From the cell containing the given text, extract its center point as [X, Y] coordinate. 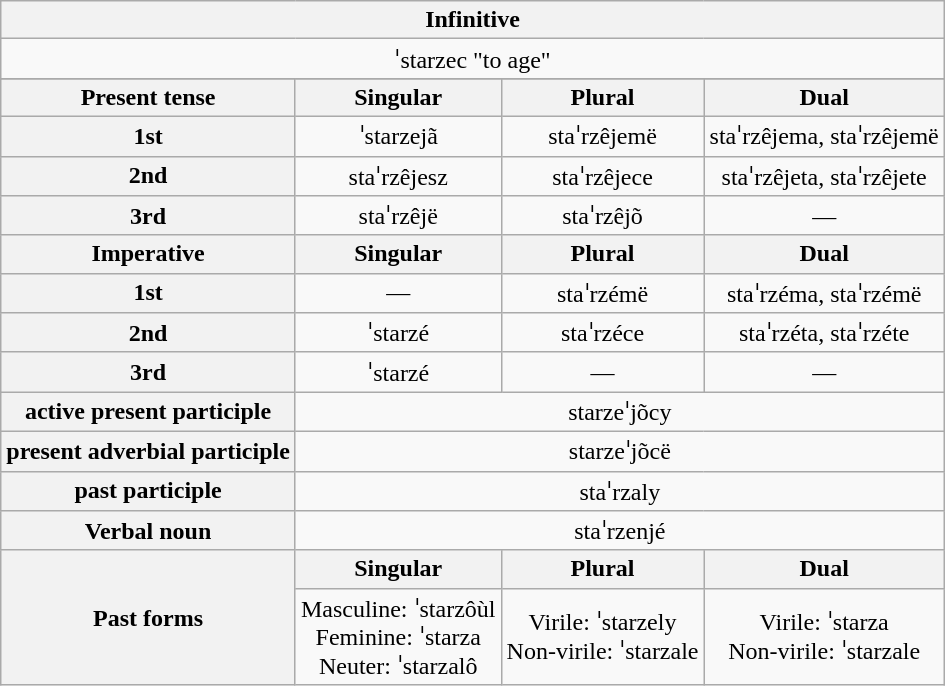
ˈstarzejã [398, 136]
staˈrzéta, staˈrzéte [824, 333]
Virile: ˈstarzaNon-virile: ˈstarzale [824, 636]
Infinitive [473, 20]
staˈrzêjece [602, 176]
past participle [148, 491]
staˈrzémë [602, 293]
staˈrzenjé [620, 531]
Verbal noun [148, 531]
staˈrzaly [620, 491]
Past forms [148, 618]
staˈrzêjemë [602, 136]
starzeˈjõcë [620, 451]
staˈrzêjë [398, 216]
staˈrzêjõ [602, 216]
staˈrzéma, staˈrzémë [824, 293]
staˈrzêjeta, staˈrzêjete [824, 176]
Imperative [148, 254]
Virile: ˈstarzelyNon-virile: ˈstarzale [602, 636]
Masculine: ˈstarzôùlFeminine: ˈstarzaNeuter: ˈstarzalô [398, 636]
staˈrzéce [602, 333]
ˈstarzec "to age" [473, 59]
starzeˈjõcy [620, 412]
staˈrzêjema, staˈrzêjemë [824, 136]
Present tense [148, 97]
active present participle [148, 412]
staˈrzêjesz [398, 176]
present adverbial participle [148, 451]
